Return [X, Y] of the center of cell containing provided text 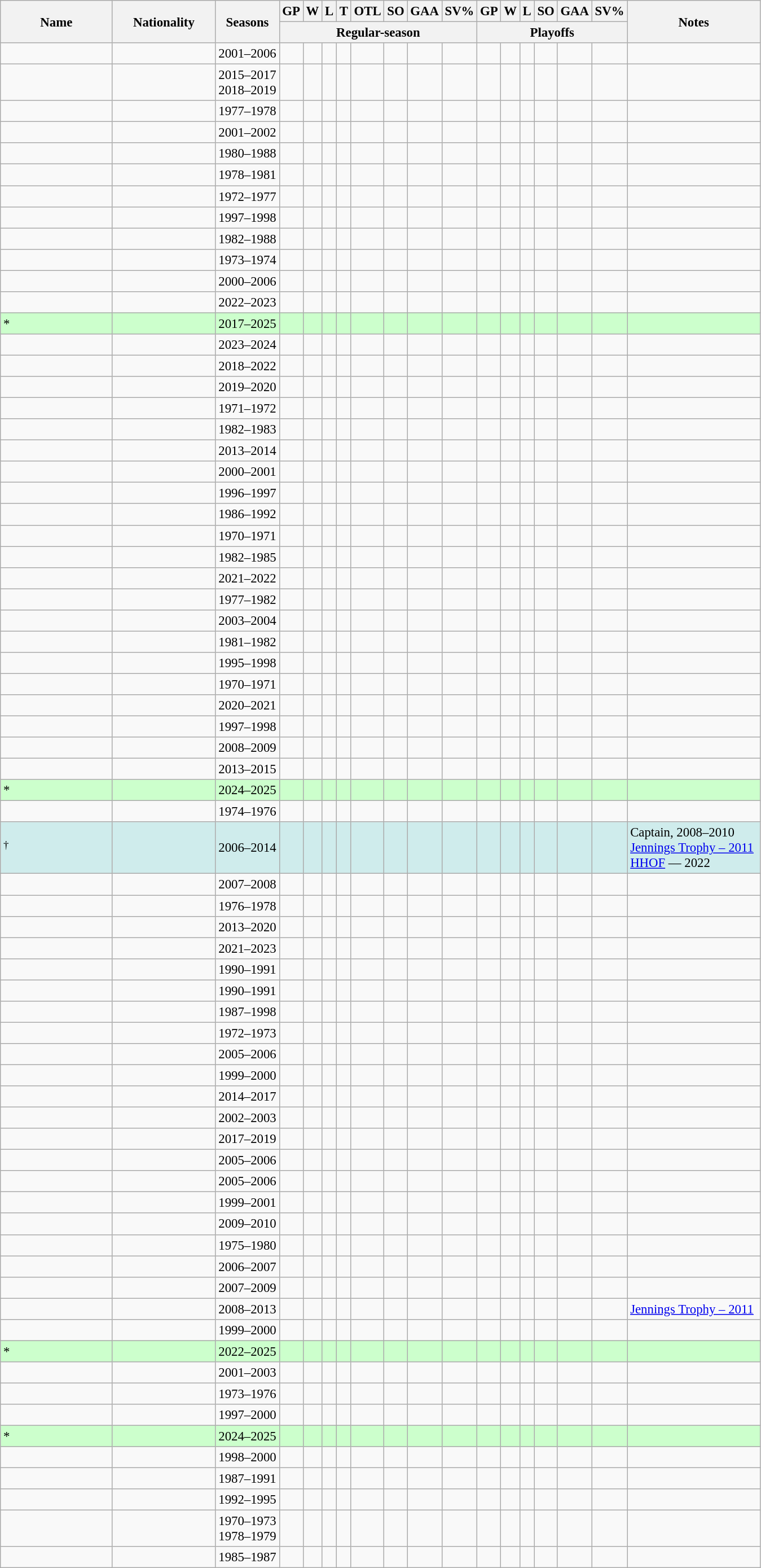
Captain, 2008–2010Jennings Trophy – 2011HHOF — 2022 [694, 848]
2019–2020 [247, 387]
1972–1977 [247, 196]
1971–1972 [247, 409]
Nationality [164, 21]
2013–2015 [247, 769]
2007–2009 [247, 1287]
1995–1998 [247, 663]
† [56, 848]
1986–1992 [247, 515]
2022–2025 [247, 1351]
Seasons [247, 21]
2000–2001 [247, 472]
1977–1978 [247, 111]
1973–1976 [247, 1394]
1985–1987 [247, 1557]
2000–2006 [247, 281]
Notes [694, 21]
2020–2021 [247, 706]
2006–2007 [247, 1267]
2022–2023 [247, 303]
2007–2008 [247, 884]
2013–2014 [247, 451]
Jennings Trophy – 2011 [694, 1309]
2017–2019 [247, 1139]
T [344, 11]
2001–2006 [247, 54]
Name [56, 21]
2014–2017 [247, 1097]
1972–1973 [247, 1033]
1987–1998 [247, 1012]
1992–1995 [247, 1500]
2021–2022 [247, 578]
1982–1985 [247, 557]
2008–2013 [247, 1309]
1996–1997 [247, 493]
1982–1983 [247, 430]
2003–2004 [247, 621]
1982–1988 [247, 239]
1999–2001 [247, 1203]
1997–2000 [247, 1415]
2015–20172018–2019 [247, 82]
2021–2023 [247, 948]
1973–1974 [247, 260]
1974–1976 [247, 812]
2006–2014 [247, 848]
1981–1982 [247, 642]
1975–1980 [247, 1245]
2008–2009 [247, 748]
2017–2025 [247, 323]
OTL [368, 11]
1976–1978 [247, 906]
2009–2010 [247, 1224]
2001–2002 [247, 133]
1978–1981 [247, 175]
Playoffs [552, 33]
2002–2003 [247, 1118]
1980–1988 [247, 154]
Regular-season [378, 33]
1970–19731978–1979 [247, 1528]
2023–2024 [247, 345]
1977–1982 [247, 599]
1987–1991 [247, 1479]
2018–2022 [247, 366]
1998–2000 [247, 1457]
2001–2003 [247, 1373]
2013–2020 [247, 927]
